Return the [x, y] coordinate for the center point of the cell that contains the specified text.  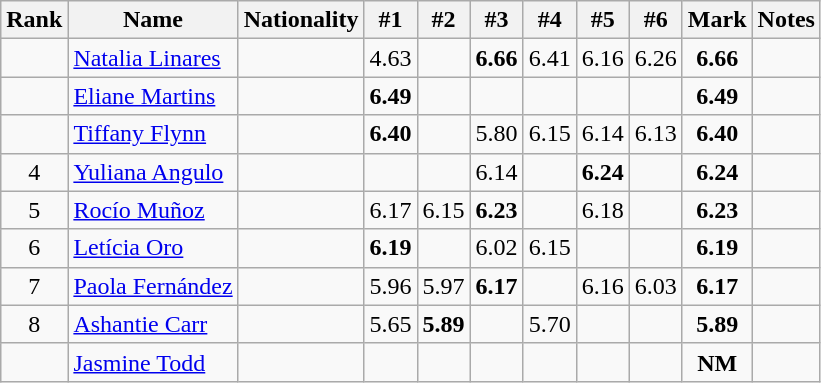
Tiffany Flynn [153, 134]
5.96 [390, 286]
Notes [786, 20]
6.41 [550, 58]
4.63 [390, 58]
6 [34, 248]
6.03 [656, 286]
#4 [550, 20]
5.80 [496, 134]
Ashantie Carr [153, 324]
Nationality [301, 20]
NM [717, 362]
7 [34, 286]
#6 [656, 20]
Paola Fernández [153, 286]
Letícia Oro [153, 248]
Rocío Muñoz [153, 210]
6.13 [656, 134]
Mark [717, 20]
#1 [390, 20]
Yuliana Angulo [153, 172]
#3 [496, 20]
5.70 [550, 324]
Rank [34, 20]
8 [34, 324]
Name [153, 20]
6.26 [656, 58]
#2 [444, 20]
#5 [602, 20]
5 [34, 210]
Jasmine Todd [153, 362]
4 [34, 172]
5.65 [390, 324]
Eliane Martins [153, 96]
5.97 [444, 286]
6.18 [602, 210]
Natalia Linares [153, 58]
6.02 [496, 248]
